Return the (x, y) coordinate for the center point of the cell that contains the specified text.  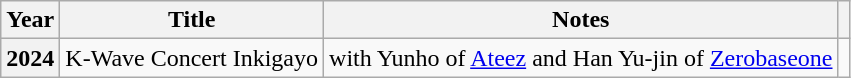
with Yunho of Ateez and Han Yu-jin of Zerobaseone (581, 58)
Title (192, 20)
K-Wave Concert Inkigayo (192, 58)
2024 (30, 58)
Year (30, 20)
Notes (581, 20)
